Find where the given text appears and provide that cell's center as (X, Y) coordinate. 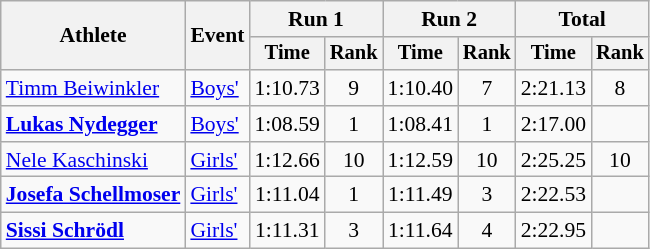
1:11.04 (286, 195)
Josefa Schellmoser (94, 195)
Timm Beiwinkler (94, 88)
1:12.66 (286, 160)
8 (620, 88)
2:21.13 (554, 88)
Nele Kaschinski (94, 160)
1:10.40 (420, 88)
2:22.95 (554, 231)
2:22.53 (554, 195)
Sissi Schrödl (94, 231)
Athlete (94, 36)
1:08.41 (420, 124)
9 (354, 88)
7 (487, 88)
1:08.59 (286, 124)
Run 2 (450, 19)
4 (487, 231)
2:17.00 (554, 124)
1:12.59 (420, 160)
Lukas Nydegger (94, 124)
1:11.31 (286, 231)
Total (582, 19)
1:11.64 (420, 231)
2:25.25 (554, 160)
Run 1 (316, 19)
Event (217, 36)
1:10.73 (286, 88)
1:11.49 (420, 195)
